Pinpoint the cell where the given text exists, returning its (X, Y) midpoint coordinate. 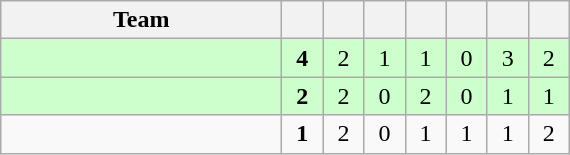
Team (142, 20)
4 (302, 58)
3 (508, 58)
